Pinpoint the cell where the given text exists, returning its [x, y] midpoint coordinate. 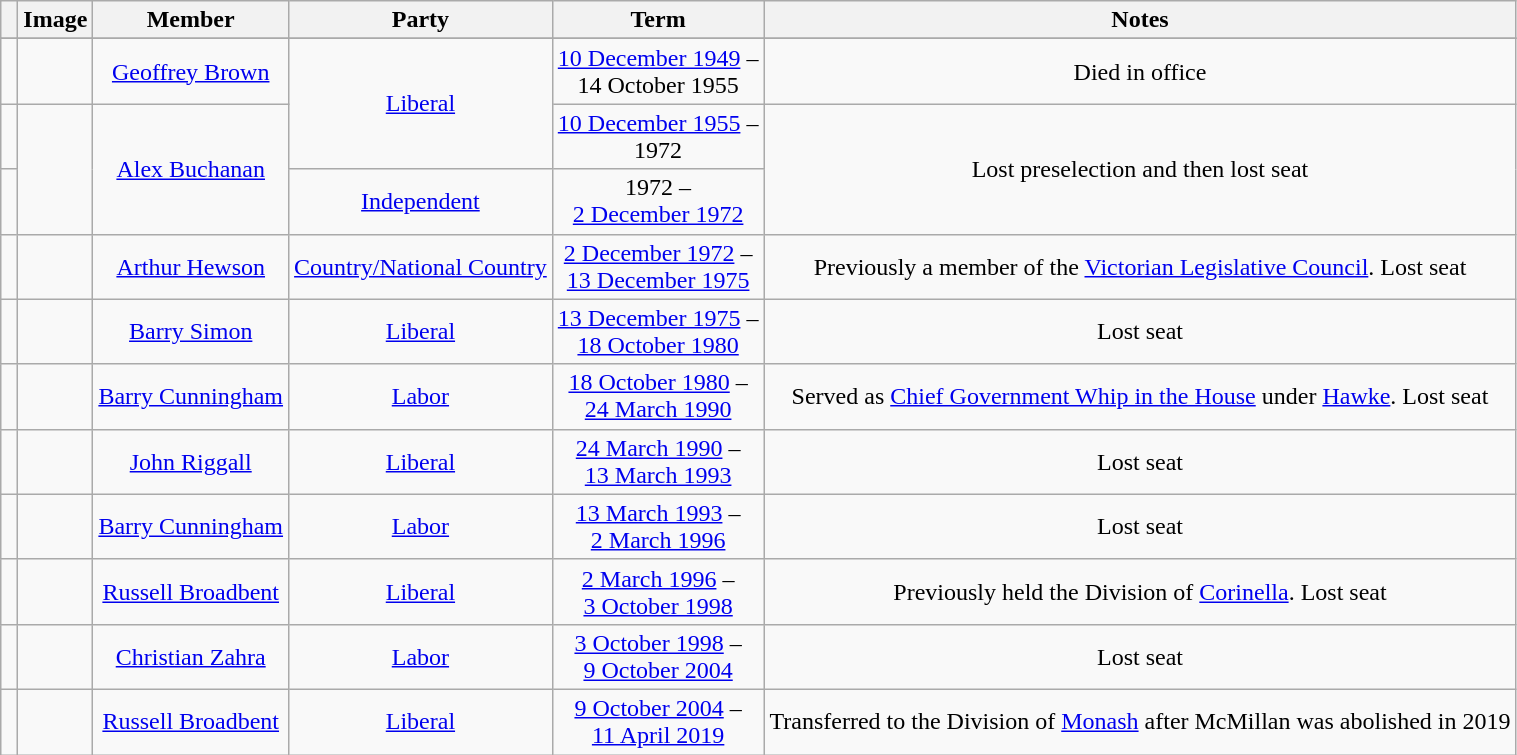
Term [658, 20]
13 December 1975 –18 October 1980 [658, 332]
Served as Chief Government Whip in the House under Hawke. Lost seat [1140, 396]
9 October 2004 –11 April 2019 [658, 722]
Notes [1140, 20]
24 March 1990 –13 March 1993 [658, 462]
Christian Zahra [191, 656]
Died in office [1140, 72]
2 December 1972 –13 December 1975 [658, 266]
Barry Simon [191, 332]
13 March 1993 –2 March 1996 [658, 526]
Member [191, 20]
10 December 1955 –1972 [658, 136]
2 March 1996 –3 October 1998 [658, 592]
Independent [421, 202]
Lost preselection and then lost seat [1140, 169]
Image [56, 20]
18 October 1980 –24 March 1990 [658, 396]
10 December 1949 –14 October 1955 [658, 72]
John Riggall [191, 462]
Transferred to the Division of Monash after McMillan was abolished in 2019 [1140, 722]
Country/National Country [421, 266]
Party [421, 20]
Previously held the Division of Corinella. Lost seat [1140, 592]
Previously a member of the Victorian Legislative Council. Lost seat [1140, 266]
Geoffrey Brown [191, 72]
Alex Buchanan [191, 169]
3 October 1998 –9 October 2004 [658, 656]
1972 –2 December 1972 [658, 202]
Arthur Hewson [191, 266]
